Locate the cell with the specified text and output its (x, y) center coordinate. 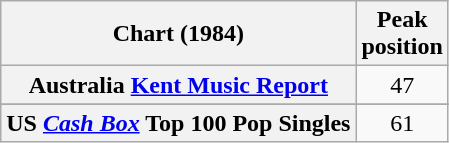
US Cash Box Top 100 Pop Singles (178, 123)
Peakposition (402, 34)
Australia Kent Music Report (178, 85)
47 (402, 85)
Chart (1984) (178, 34)
61 (402, 123)
